Provide the (X, Y) coordinate of the cell's center where the given text is located.  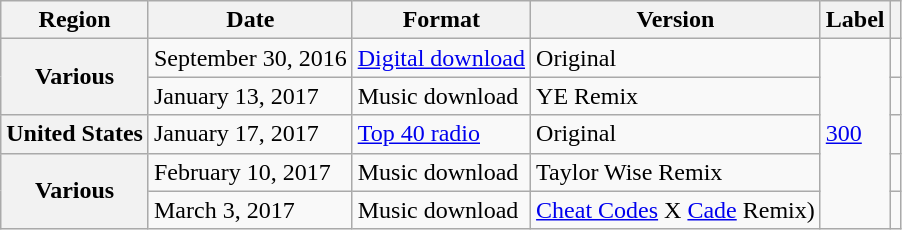
Taylor Wise Remix (676, 172)
Label (855, 20)
Format (441, 20)
Date (250, 20)
February 10, 2017 (250, 172)
September 30, 2016 (250, 58)
Cheat Codes X Cade Remix) (676, 210)
300 (855, 134)
Version (676, 20)
Top 40 radio (441, 134)
January 17, 2017 (250, 134)
Region (75, 20)
United States (75, 134)
Digital download (441, 58)
March 3, 2017 (250, 210)
January 13, 2017 (250, 96)
YE Remix (676, 96)
